Return the [X, Y] coordinate for the center point of the cell that contains the specified text.  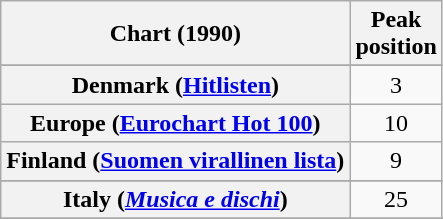
Denmark (Hitlisten) [176, 85]
Peakposition [396, 34]
25 [396, 199]
3 [396, 85]
Italy (Musica e dischi) [176, 199]
Chart (1990) [176, 34]
Europe (Eurochart Hot 100) [176, 123]
9 [396, 161]
Finland (Suomen virallinen lista) [176, 161]
10 [396, 123]
